Output the (x, y) coordinate of the center of the cell containing the given text.  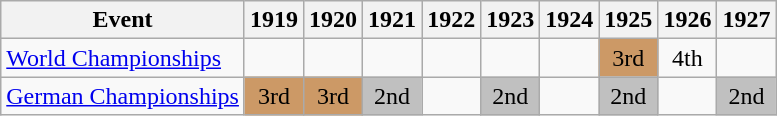
1920 (334, 20)
1926 (688, 20)
1925 (628, 20)
1922 (452, 20)
Event (123, 20)
German Championships (123, 96)
1924 (570, 20)
4th (688, 58)
1921 (392, 20)
1927 (746, 20)
1923 (510, 20)
1919 (274, 20)
World Championships (123, 58)
